Return [x, y] of the center of cell containing provided text 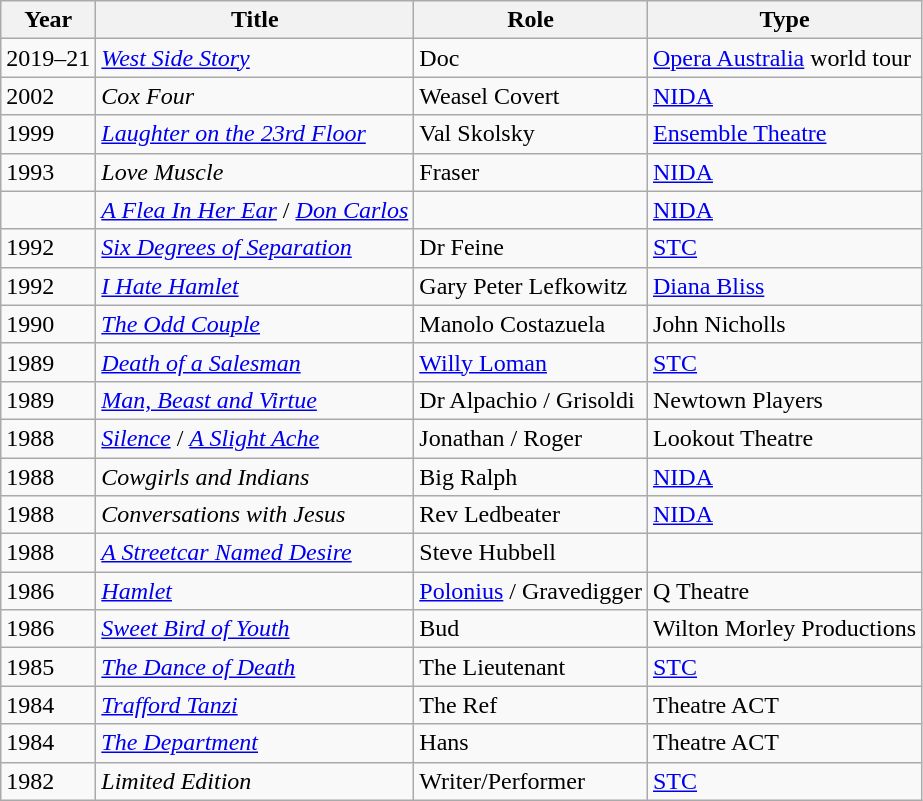
Year [48, 20]
Ensemble Theatre [784, 134]
2019–21 [48, 58]
The Ref [531, 705]
Bud [531, 629]
Dr Feine [531, 248]
A Streetcar Named Desire [255, 553]
Limited Edition [255, 781]
Conversations with Jesus [255, 515]
Doc [531, 58]
The Odd Couple [255, 324]
Jonathan / Roger [531, 438]
Opera Australia world tour [784, 58]
Q Theatre [784, 591]
Diana Bliss [784, 286]
1985 [48, 667]
Dr Alpachio / Grisoldi [531, 400]
Wilton Morley Productions [784, 629]
Steve Hubbell [531, 553]
Laughter on the 23rd Floor [255, 134]
Willy Loman [531, 362]
A Flea In Her Ear / Don Carlos [255, 210]
Love Muscle [255, 172]
Silence / A Slight Ache [255, 438]
Death of a Salesman [255, 362]
Newtown Players [784, 400]
Gary Peter Lefkowitz [531, 286]
Role [531, 20]
Weasel Covert [531, 96]
2002 [48, 96]
1993 [48, 172]
Title [255, 20]
Val Skolsky [531, 134]
I Hate Hamlet [255, 286]
Hans [531, 743]
Type [784, 20]
Rev Ledbeater [531, 515]
Six Degrees of Separation [255, 248]
Cox Four [255, 96]
The Dance of Death [255, 667]
The Department [255, 743]
Hamlet [255, 591]
Big Ralph [531, 477]
West Side Story [255, 58]
Writer/Performer [531, 781]
1982 [48, 781]
Manolo Costazuela [531, 324]
1999 [48, 134]
John Nicholls [784, 324]
The Lieutenant [531, 667]
1990 [48, 324]
Man, Beast and Virtue [255, 400]
Lookout Theatre [784, 438]
Trafford Tanzi [255, 705]
Sweet Bird of Youth [255, 629]
Cowgirls and Indians [255, 477]
Polonius / Gravedigger [531, 591]
Fraser [531, 172]
